Locate the cell with the specified text and output its [X, Y] center coordinate. 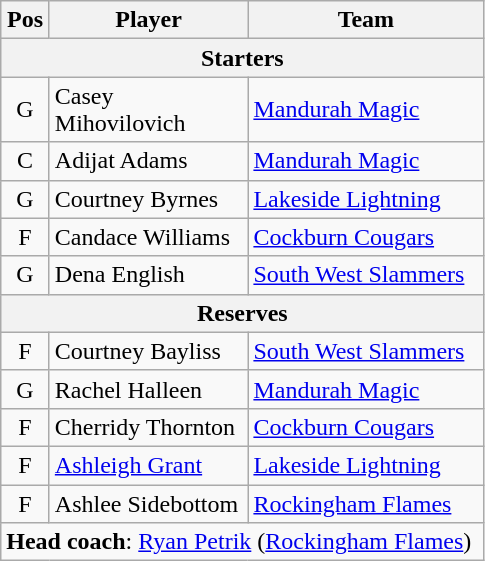
Courtney Byrnes [148, 199]
Casey Mihovilovich [148, 110]
Cherridy Thornton [148, 427]
C [26, 161]
Candace Williams [148, 237]
Team [366, 20]
Pos [26, 20]
Rachel Halleen [148, 389]
Courtney Bayliss [148, 351]
Dena English [148, 275]
Adijat Adams [148, 161]
Head coach: Ryan Petrik (Rockingham Flames) [242, 542]
Starters [242, 58]
Ashleigh Grant [148, 465]
Reserves [242, 313]
Ashlee Sidebottom [148, 503]
Rockingham Flames [366, 503]
Player [148, 20]
